Return (x, y) of the center of cell containing provided text 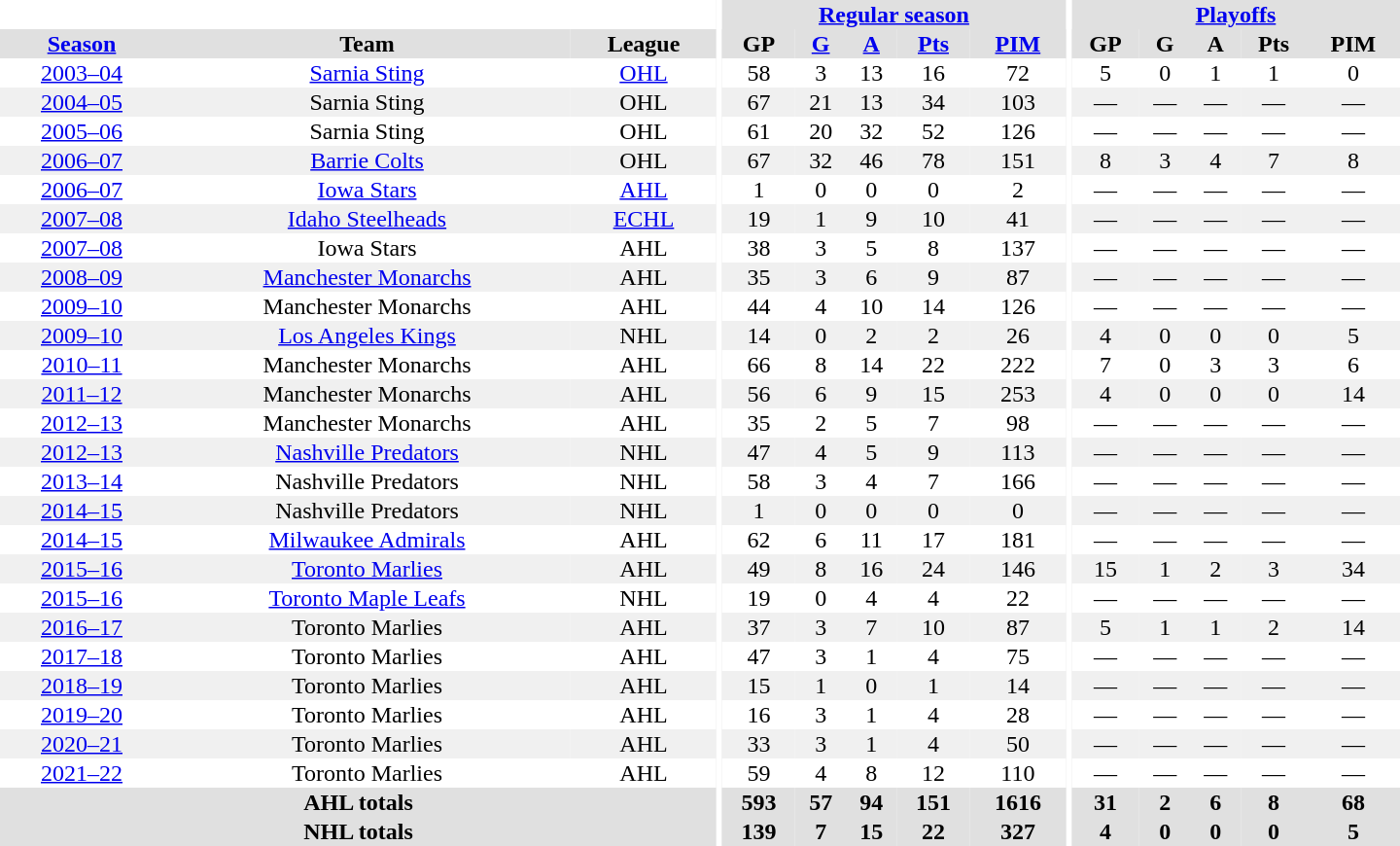
Regular season (894, 15)
28 (1018, 715)
49 (758, 569)
2010–11 (82, 365)
98 (1018, 423)
253 (1018, 394)
2005–06 (82, 131)
44 (758, 306)
146 (1018, 569)
2011–12 (82, 394)
Milwaukee Admirals (367, 540)
59 (758, 773)
Toronto Maple Leafs (367, 598)
222 (1018, 365)
Idaho Steelheads (367, 219)
139 (758, 831)
12 (933, 773)
50 (1018, 744)
166 (1018, 481)
37 (758, 627)
Team (367, 44)
94 (871, 802)
21 (821, 102)
38 (758, 248)
2021–22 (82, 773)
41 (1018, 219)
2008–09 (82, 277)
League (644, 44)
Playoffs (1236, 15)
2020–21 (82, 744)
31 (1105, 802)
2013–14 (82, 481)
33 (758, 744)
2003–04 (82, 73)
66 (758, 365)
1616 (1018, 802)
327 (1018, 831)
AHL totals (358, 802)
2017–18 (82, 656)
Barrie Colts (367, 160)
2004–05 (82, 102)
20 (821, 131)
68 (1353, 802)
2018–19 (82, 686)
57 (821, 802)
2019–20 (82, 715)
103 (1018, 102)
NHL totals (358, 831)
17 (933, 540)
Los Angeles Kings (367, 335)
24 (933, 569)
78 (933, 160)
62 (758, 540)
46 (871, 160)
593 (758, 802)
11 (871, 540)
72 (1018, 73)
181 (1018, 540)
52 (933, 131)
110 (1018, 773)
61 (758, 131)
ECHL (644, 219)
2016–17 (82, 627)
26 (1018, 335)
113 (1018, 452)
137 (1018, 248)
Season (82, 44)
56 (758, 394)
75 (1018, 656)
